Detect which cell encompasses the target text, then output its [x, y] center coordinate. 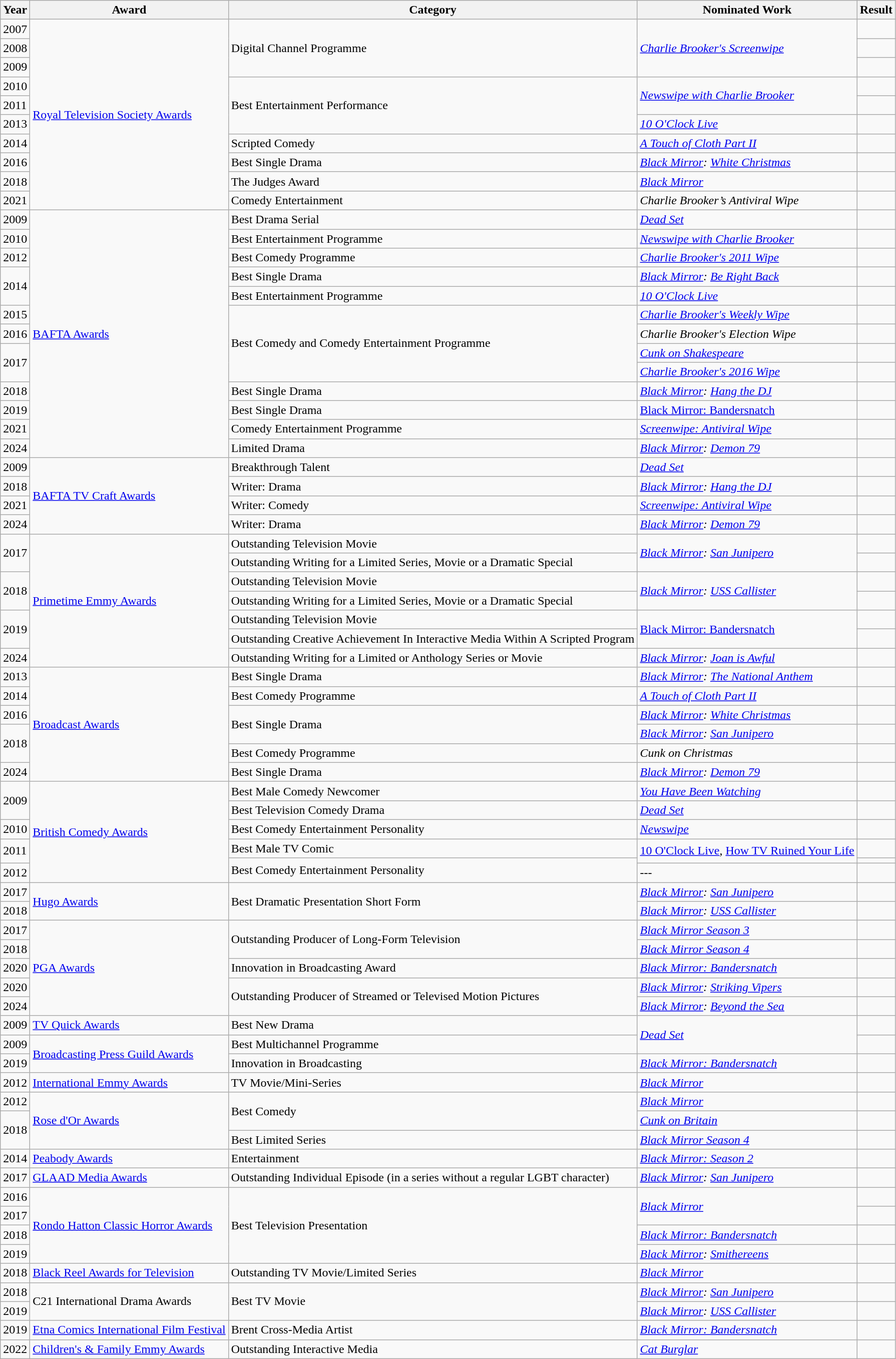
Year [15, 10]
TV Movie/Mini-Series [432, 1082]
Best Television Presentation [432, 1225]
Broadcasting Press Guild Awards [129, 1054]
C21 International Drama Awards [129, 1301]
BAFTA TV Craft Awards [129, 496]
Cat Burglar [747, 1349]
Best TV Movie [432, 1301]
Best Male Comedy Newcomer [432, 791]
International Emmy Awards [129, 1082]
Outstanding Interactive Media [432, 1349]
Digital Channel Programme [432, 48]
Peabody Awards [129, 1159]
10 O'Clock Live, How TV Ruined Your Life [747, 851]
Black Mirror Season 3 [747, 930]
TV Quick Awards [129, 1025]
Charlie Brooker's 2011 Wipe [747, 258]
Comedy Entertainment Programme [432, 429]
Best Television Comedy Drama [432, 810]
Black Mirror: Joan is Awful [747, 658]
Best Limited Series [432, 1140]
Charlie Brooker's Election Wipe [747, 334]
Black Mirror: Season 2 [747, 1159]
Result [876, 10]
Limited Drama [432, 448]
Best Entertainment Performance [432, 105]
Breakthrough Talent [432, 467]
Scripted Comedy [432, 143]
Nominated Work [747, 10]
The Judges Award [432, 181]
Hugo Awards [129, 901]
Rondo Hatton Classic Horror Awards [129, 1225]
Outstanding Producer of Streamed or Televised Motion Pictures [432, 997]
Black Mirror: Striking Vipers [747, 987]
Category [432, 10]
Charlie Brooker's Screenwipe [747, 48]
Outstanding Producer of Long-Form Television [432, 940]
PGA Awards [129, 968]
2015 [15, 315]
Cunk on Britain [747, 1120]
Best Comedy and Comedy Entertainment Programme [432, 343]
Comedy Entertainment [432, 200]
Best New Drama [432, 1025]
Royal Television Society Awards [129, 115]
Outstanding Creative Achievement In Interactive Media Within A Scripted Program [432, 639]
GLAAD Media Awards [129, 1178]
You Have Been Watching [747, 791]
Etna Comics International Film Festival [129, 1330]
Best Comedy [432, 1111]
Charlie Brooker's 2016 Wipe [747, 372]
Black Mirror: The National Anthem [747, 677]
Award [129, 10]
Black Reel Awards for Television [129, 1273]
Black Mirror: Beyond the Sea [747, 1006]
BAFTA Awards [129, 333]
Children's & Family Emmy Awards [129, 1349]
--- [747, 873]
2007 [15, 29]
Cunk on Shakespeare [747, 353]
Outstanding Individual Episode (in a series without a regular LGBT character) [432, 1178]
Rose d'Or Awards [129, 1120]
Cunk on Christmas [747, 753]
Best Dramatic Presentation Short Form [432, 901]
2022 [15, 1349]
Brent Cross-Media Artist [432, 1330]
Innovation in Broadcasting Award [432, 968]
Black Mirror: Smithereens [747, 1254]
Black Mirror: Be Right Back [747, 277]
Best Drama Serial [432, 219]
2008 [15, 48]
British Comedy Awards [129, 832]
Writer: Comedy [432, 505]
Outstanding TV Movie/Limited Series [432, 1273]
Newswipe [747, 829]
Broadcast Awards [129, 724]
Charlie Brooker's Weekly Wipe [747, 315]
Innovation in Broadcasting [432, 1063]
Primetime Emmy Awards [129, 600]
Entertainment [432, 1159]
Best Male TV Comic [432, 848]
Outstanding Writing for a Limited or Anthology Series or Movie [432, 658]
Charlie Brooker’s Antiviral Wipe [747, 200]
Best Multichannel Programme [432, 1044]
